Locate the cell with the specified text and output its [x, y] center coordinate. 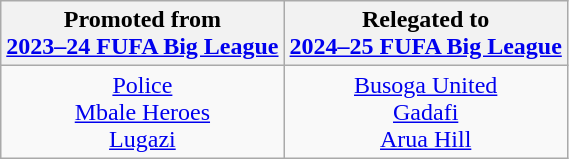
Relegated to2024–25 FUFA Big League [426, 34]
Promoted from2023–24 FUFA Big League [142, 34]
PoliceMbale HeroesLugazi [142, 112]
Busoga UnitedGadafiArua Hill [426, 112]
